Find where the given text appears and provide that cell's center as (X, Y) coordinate. 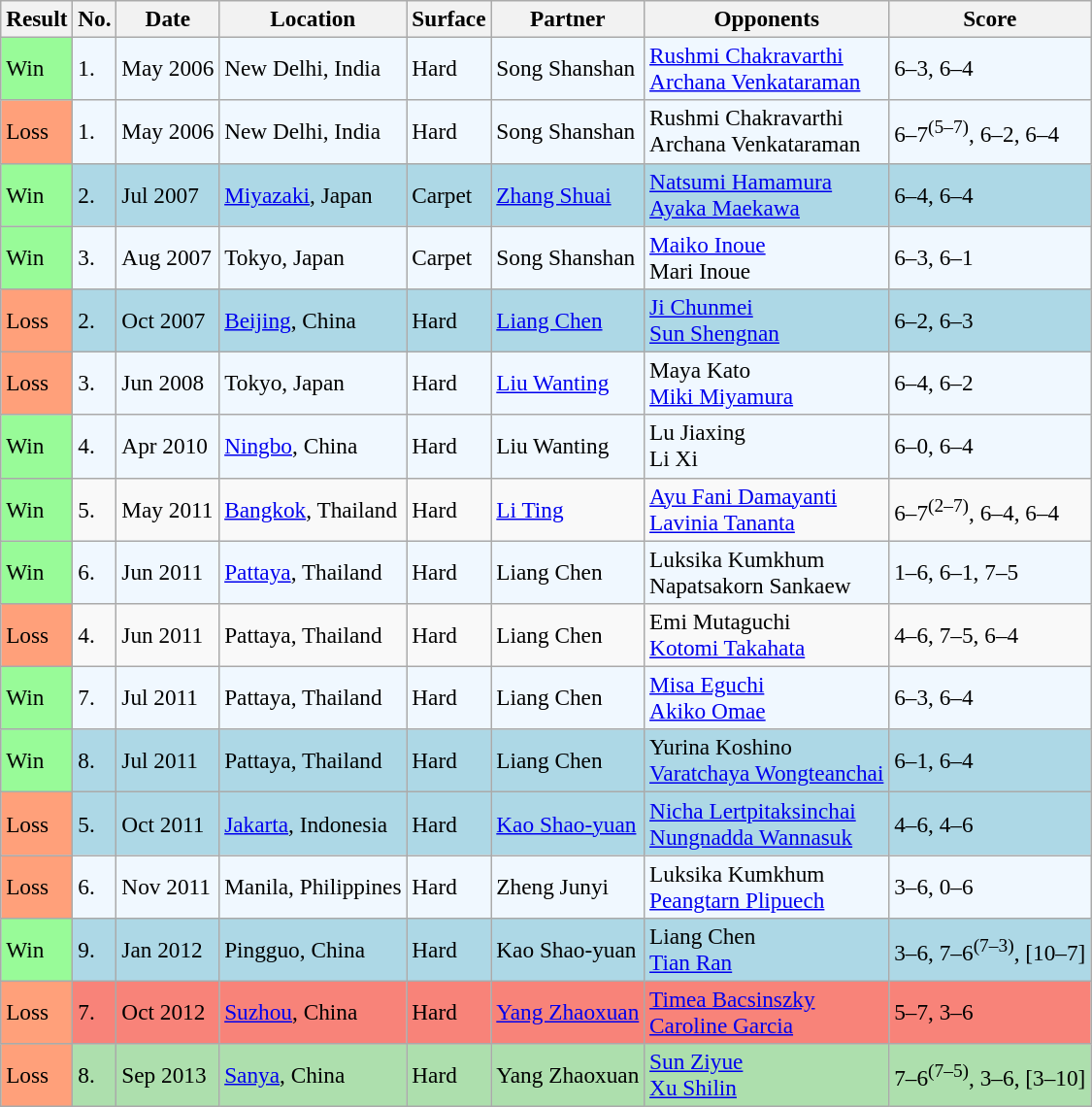
4–6, 4–6 (990, 823)
Oct 2011 (168, 823)
Luksika Kumkhum Napatsakorn Sankaew (767, 571)
Lu Jiaxing Li Xi (767, 447)
1–6, 6–1, 7–5 (990, 571)
Misa Eguchi Akiko Omae (767, 697)
Suzhou, China (313, 1012)
Location (313, 18)
Apr 2010 (168, 447)
Jul 2007 (168, 194)
Surface (448, 18)
6–1, 6–4 (990, 761)
May 2011 (168, 509)
Nicha Lertpitaksinchai Nungnadda Wannasuk (767, 823)
4–6, 7–5, 6–4 (990, 635)
Li Ting (568, 509)
Timea Bacsinszky Caroline Garcia (767, 1012)
Sun Ziyue Xu Shilin (767, 1076)
Maiko Inoue Mari Inoue (767, 256)
6–3, 6–1 (990, 256)
Jakarta, Indonesia (313, 823)
Zheng Junyi (568, 886)
Oct 2007 (168, 320)
Partner (568, 18)
Emi Mutaguchi Kotomi Takahata (767, 635)
Sep 2013 (168, 1076)
7–6(7–5), 3–6, [3–10] (990, 1076)
3–6, 7–6(7–3), [10–7] (990, 950)
Date (168, 18)
6–4, 6–2 (990, 383)
Jan 2012 (168, 950)
Manila, Philippines (313, 886)
No. (95, 18)
Zhang Shuai (568, 194)
5–7, 3–6 (990, 1012)
6–2, 6–3 (990, 320)
3–6, 0–6 (990, 886)
Ayu Fani Damayanti Lavinia Tananta (767, 509)
Aug 2007 (168, 256)
Natsumi Hamamura Ayaka Maekawa (767, 194)
Result (37, 18)
Nov 2011 (168, 886)
Ningbo, China (313, 447)
6–7(5–7), 6–2, 6–4 (990, 132)
Ji Chunmei Sun Shengnan (767, 320)
Maya Kato Miki Miyamura (767, 383)
6–4, 6–4 (990, 194)
Jun 2008 (168, 383)
Opponents (767, 18)
Beijing, China (313, 320)
Sanya, China (313, 1076)
Liang Chen Tian Ran (767, 950)
6–0, 6–4 (990, 447)
Pingguo, China (313, 950)
Score (990, 18)
Bangkok, Thailand (313, 509)
Yurina Koshino Varatchaya Wongteanchai (767, 761)
Miyazaki, Japan (313, 194)
Luksika Kumkhum Peangtarn Plipuech (767, 886)
9. (95, 950)
6–7(2–7), 6–4, 6–4 (990, 509)
Oct 2012 (168, 1012)
